Locate the cell with the specified text and output its (X, Y) center coordinate. 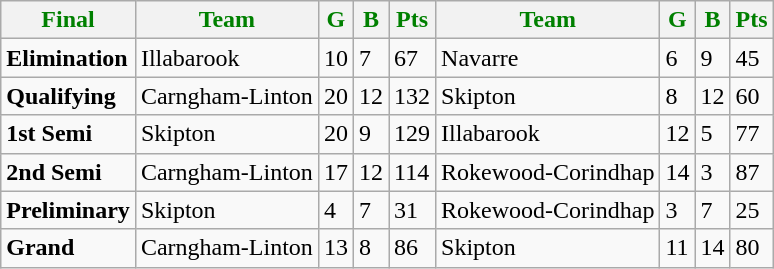
10 (336, 58)
25 (752, 210)
Qualifying (68, 96)
77 (752, 134)
31 (412, 210)
13 (336, 248)
1st Semi (68, 134)
87 (752, 172)
11 (678, 248)
60 (752, 96)
45 (752, 58)
Grand (68, 248)
2nd Semi (68, 172)
5 (712, 134)
67 (412, 58)
129 (412, 134)
86 (412, 248)
6 (678, 58)
Preliminary (68, 210)
4 (336, 210)
80 (752, 248)
17 (336, 172)
Final (68, 20)
Elimination (68, 58)
Navarre (548, 58)
132 (412, 96)
114 (412, 172)
